Determine the [X, Y] coordinate at the center of the cell enclosing the given text.  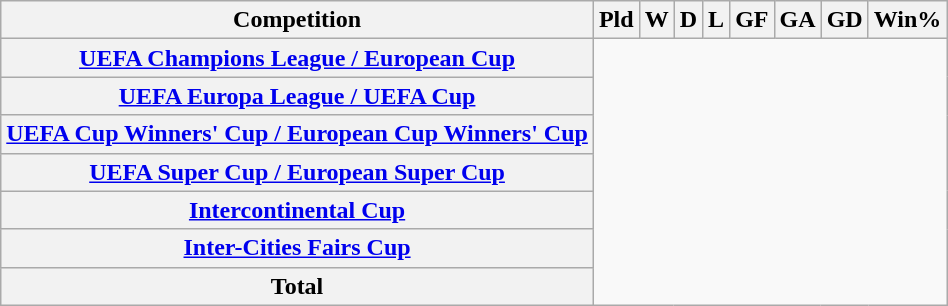
GD [844, 20]
GF [752, 20]
W [656, 20]
GA [798, 20]
Win% [908, 20]
UEFA Champions League / European Cup [298, 58]
Intercontinental Cup [298, 210]
UEFA Europa League / UEFA Cup [298, 96]
Competition [298, 20]
Pld [616, 20]
UEFA Cup Winners' Cup / European Cup Winners' Cup [298, 134]
Inter-Cities Fairs Cup [298, 248]
D [688, 20]
UEFA Super Cup / European Super Cup [298, 172]
Total [298, 286]
L [716, 20]
